Locate the cell with the specified text and output its [x, y] center coordinate. 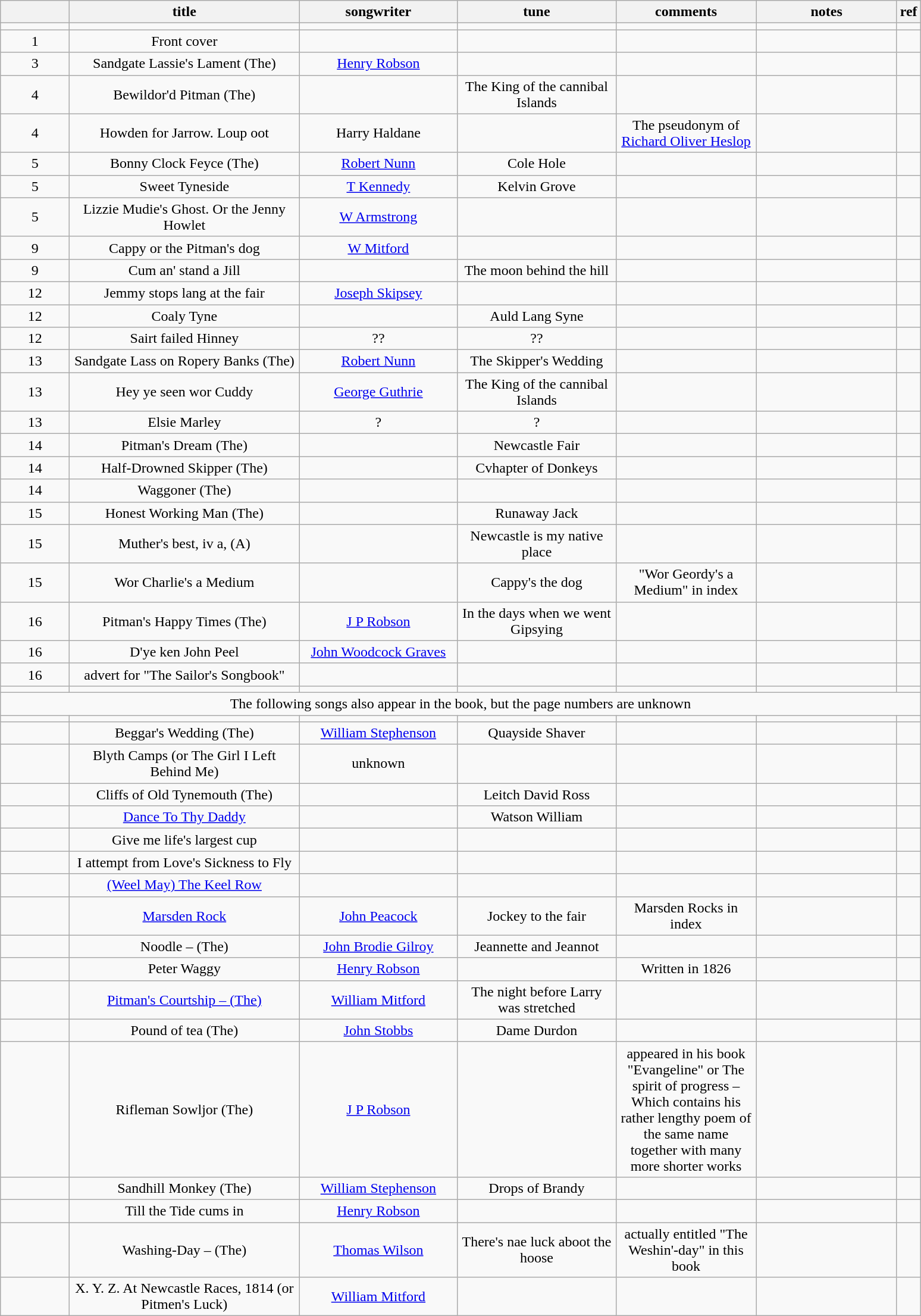
Bonny Clock Feyce (The) [184, 164]
"Wor Geordy's a Medium" in index [686, 582]
Cum an' stand a Jill [184, 270]
T Kennedy [378, 186]
W Mitford [378, 248]
Dance To Thy Daddy [184, 817]
Howden for Jarrow. Loup oot [184, 133]
D'ye ken John Peel [184, 652]
unknown [378, 764]
3 [35, 64]
Cole Hole [537, 164]
title [184, 12]
tune [537, 12]
Waggoner (The) [184, 490]
George Guthrie [378, 392]
Newcastle Fair [537, 445]
Sweet Tyneside [184, 186]
Sandhill Monkey (The) [184, 1188]
Half-Drowned Skipper (The) [184, 468]
Elsie Marley [184, 423]
Give me life's largest cup [184, 840]
Drops of Brandy [537, 1188]
Kelvin Grove [537, 186]
Bewildor'd Pitman (The) [184, 94]
Newcastle is my native place [537, 544]
Lizzie Mudie's Ghost. Or the Jenny Howlet [184, 217]
Coaly Tyne [184, 316]
Jemmy stops lang at the fair [184, 293]
Peter Waggy [184, 969]
Written in 1826 [686, 969]
Marsden Rock [184, 915]
Auld Lang Syne [537, 316]
songwriter [378, 12]
Jockey to the fair [537, 915]
Front cover [184, 41]
(Weel May) The Keel Row [184, 885]
1 [35, 41]
Honest Working Man (The) [184, 513]
Pitman's Happy Times (The) [184, 621]
Harry Haldane [378, 133]
Cappy's the dog [537, 582]
Blyth Camps (or The Girl I Left Behind Me) [184, 764]
Cappy or the Pitman's dog [184, 248]
comments [686, 12]
Wor Charlie's a Medium [184, 582]
Washing-Day – (The) [184, 1250]
Joseph Skipsey [378, 293]
Leitch David Ross [537, 795]
Pitman's Courtship – (The) [184, 1000]
actually entitled "The Weshin'-day" in this book [686, 1250]
Runaway Jack [537, 513]
Thomas Wilson [378, 1250]
X. Y. Z. At Newcastle Races, 1814 (or Pitmen's Luck) [184, 1296]
The night before Larry was stretched [537, 1000]
Till the Tide cums in [184, 1211]
W Armstrong [378, 217]
There's nae luck aboot the hoose [537, 1250]
Quayside Shaver [537, 733]
Cvhapter of Donkeys [537, 468]
Muther's best, iv a, (A) [184, 544]
Sandgate Lass on Ropery Banks (The) [184, 361]
advert for "The Sailor's Songbook" [184, 674]
The pseudonym of Richard Oliver Heslop [686, 133]
John Peacock [378, 915]
I attempt from Love's Sickness to Fly [184, 862]
Marsden Rocks in index [686, 915]
notes [826, 12]
ref [909, 12]
The following songs also appear in the book, but the page numbers are unknown [460, 704]
Cliffs of Old Tynemouth (The) [184, 795]
Hey ye seen wor Cuddy [184, 392]
Noodle – (The) [184, 946]
The Skipper's Wedding [537, 361]
Watson William [537, 817]
Jeannette and Jeannot [537, 946]
John Stobbs [378, 1030]
The moon behind the hill [537, 270]
Sandgate Lassie's Lament (The) [184, 64]
In the days when we went Gipsying [537, 621]
Rifleman Sowljor (The) [184, 1109]
Pitman's Dream (The) [184, 445]
John Woodcock Graves [378, 652]
Dame Durdon [537, 1030]
Pound of tea (The) [184, 1030]
Beggar's Wedding (The) [184, 733]
Sairt failed Hinney [184, 339]
John Brodie Gilroy [378, 946]
